Pinpoint the cell where the given text exists, returning its (x, y) midpoint coordinate. 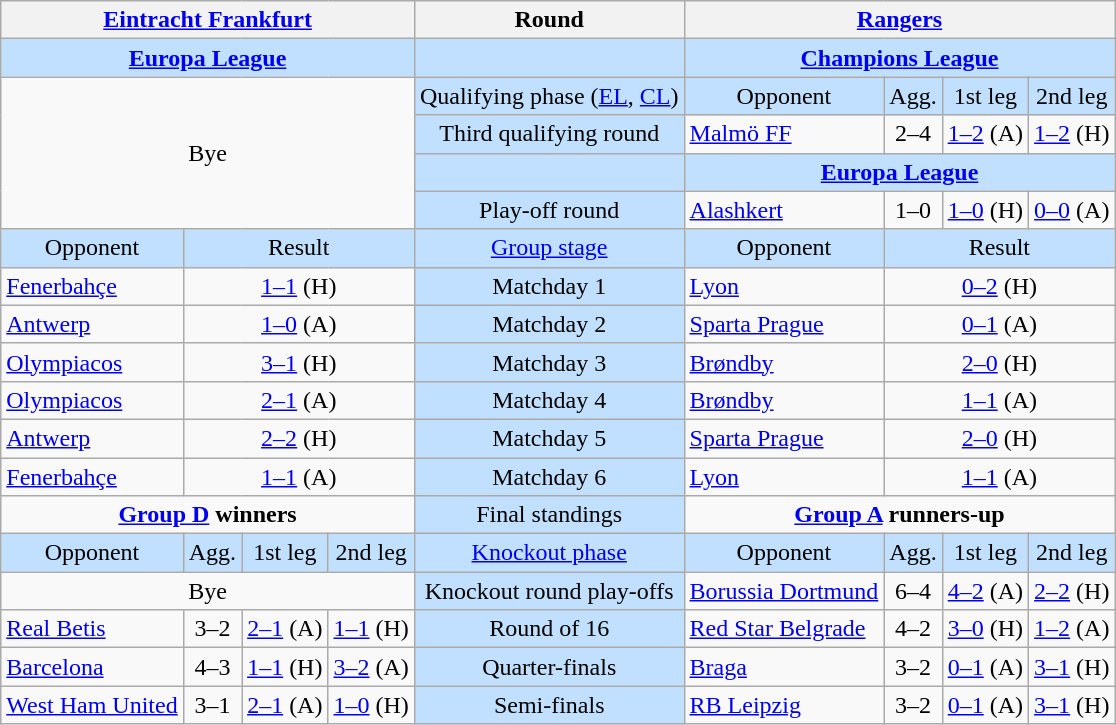
0–2 (H) (1000, 286)
Rangers (900, 20)
Red Star Belgrade (784, 629)
Matchday 3 (549, 362)
Matchday 5 (549, 438)
Eintracht Frankfurt (208, 20)
1–0 (913, 210)
Matchday 1 (549, 286)
4–2 (A) (985, 591)
Matchday 2 (549, 324)
Play-off round (549, 210)
4–3 (212, 667)
Knockout phase (549, 553)
RB Leipzig (784, 705)
Real Betis (92, 629)
Knockout round play-offs (549, 591)
3–0 (H) (985, 629)
6–4 (913, 591)
2–4 (913, 134)
Malmö FF (784, 134)
Borussia Dortmund (784, 591)
Matchday 6 (549, 477)
Round (549, 20)
Quarter-finals (549, 667)
3–1 (212, 705)
Third qualifying round (549, 134)
0–0 (A) (1072, 210)
West Ham United (92, 705)
Group D winners (208, 515)
Group A runners-up (900, 515)
Group stage (549, 248)
1–2 (H) (1072, 134)
Final standings (549, 515)
1–0 (A) (298, 324)
4–2 (913, 629)
Matchday 4 (549, 400)
Braga (784, 667)
Champions League (900, 58)
Round of 16 (549, 629)
Alashkert (784, 210)
Semi-finals (549, 705)
Qualifying phase (EL, CL) (549, 96)
Barcelona (92, 667)
3–2 (A) (371, 667)
